Output the (x, y) coordinate of the center of the cell containing the given text.  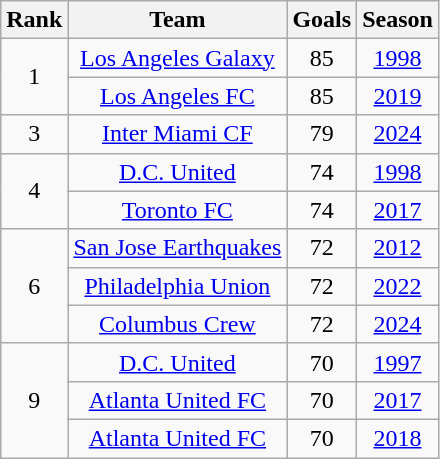
2022 (398, 286)
Columbus Crew (178, 324)
Philadelphia Union (178, 286)
2019 (398, 96)
Los Angeles Galaxy (178, 58)
2018 (398, 438)
2012 (398, 248)
Season (398, 20)
1997 (398, 362)
Team (178, 20)
9 (34, 400)
Los Angeles FC (178, 96)
San Jose Earthquakes (178, 248)
Rank (34, 20)
79 (322, 134)
3 (34, 134)
Goals (322, 20)
Inter Miami CF (178, 134)
4 (34, 191)
Toronto FC (178, 210)
6 (34, 286)
1 (34, 77)
